Provide the (x, y) coordinate of the cell's center where the given text is located.  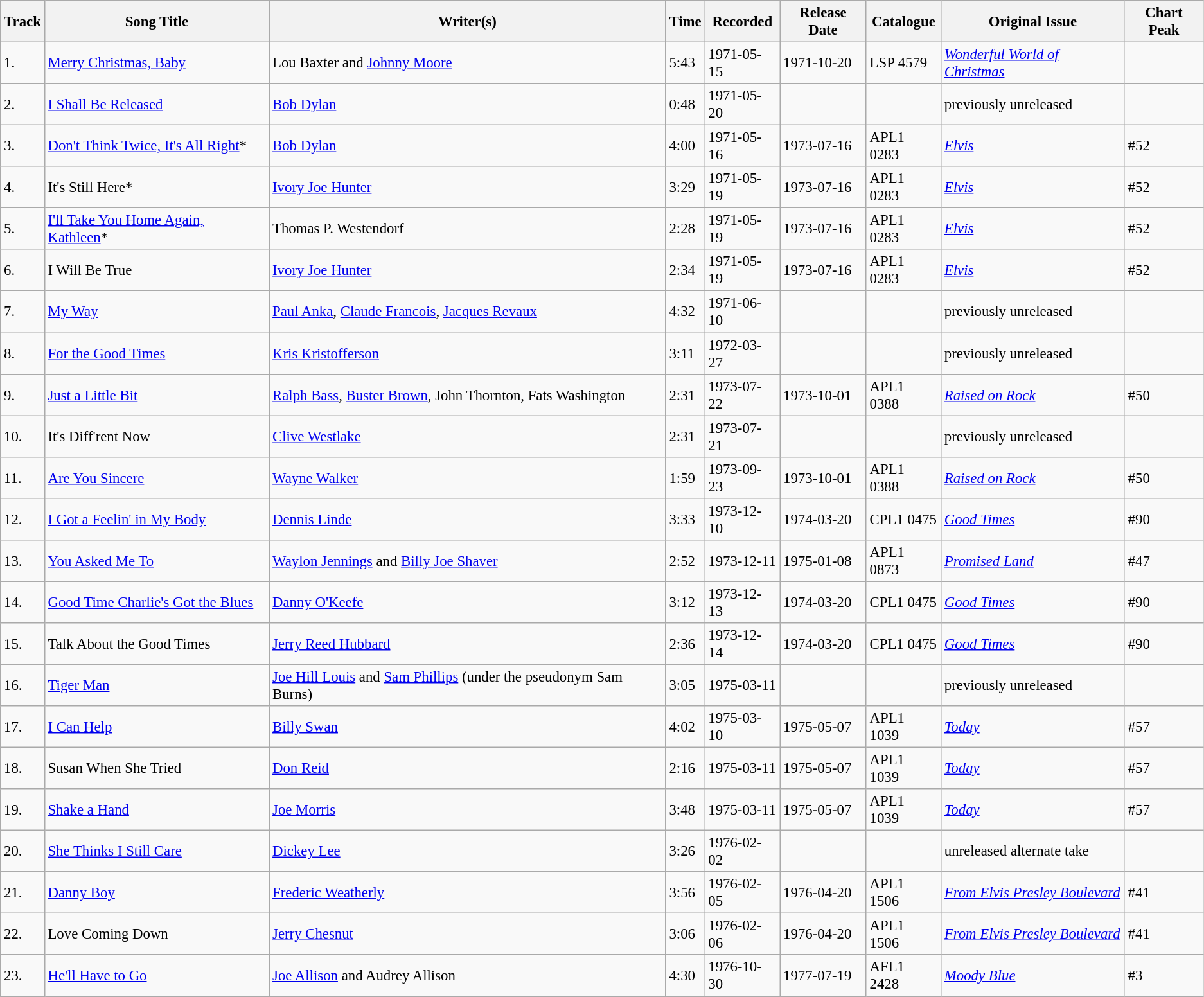
Kris Kristofferson (468, 353)
3:56 (685, 893)
Wonderful World of Christmas (1032, 63)
Dennis Linde (468, 519)
13. (22, 561)
Original Issue (1032, 22)
1975-03-10 (743, 727)
5. (22, 229)
4. (22, 188)
10. (22, 437)
1971-05-16 (743, 146)
2:34 (685, 270)
Thomas P. Westendorf (468, 229)
23. (22, 976)
12. (22, 519)
16. (22, 685)
Joe Allison and Audrey Allison (468, 976)
Love Coming Down (157, 934)
Good Time Charlie's Got the Blues (157, 603)
AFL1 2428 (903, 976)
5:43 (685, 63)
Joe Morris (468, 809)
4:32 (685, 312)
1976-02-06 (743, 934)
3:48 (685, 809)
Track (22, 22)
Catalogue (903, 22)
unreleased alternate take (1032, 852)
Susan When She Tried (157, 768)
1973-07-22 (743, 394)
I Can Help (157, 727)
21. (22, 893)
Don't Think Twice, It's All Right* (157, 146)
Jerry Chesnut (468, 934)
He'll Have to Go (157, 976)
Just a Little Bit (157, 394)
Time (685, 22)
4:00 (685, 146)
Are You Sincere (157, 478)
APL1 0873 (903, 561)
I Got a Feelin' in My Body (157, 519)
Frederic Weatherly (468, 893)
For the Good Times (157, 353)
22. (22, 934)
1973-12-10 (743, 519)
Billy Swan (468, 727)
I'll Take You Home Again, Kathleen* (157, 229)
Jerry Reed Hubbard (468, 644)
1977-07-19 (824, 976)
3:33 (685, 519)
1971-05-15 (743, 63)
1973-12-11 (743, 561)
2:16 (685, 768)
1. (22, 63)
Lou Baxter and Johnny Moore (468, 63)
17. (22, 727)
3:11 (685, 353)
Release Date (824, 22)
1:59 (685, 478)
11. (22, 478)
3. (22, 146)
1976-10-30 (743, 976)
3:06 (685, 934)
Ralph Bass, Buster Brown, John Thornton, Fats Washington (468, 394)
4:02 (685, 727)
Promised Land (1032, 561)
#3 (1164, 976)
Song Title (157, 22)
Clive Westlake (468, 437)
LSP 4579 (903, 63)
Recorded (743, 22)
2:36 (685, 644)
Chart Peak (1164, 22)
Moody Blue (1032, 976)
Tiger Man (157, 685)
0:48 (685, 104)
Writer(s) (468, 22)
8. (22, 353)
3:29 (685, 188)
#47 (1164, 561)
2. (22, 104)
19. (22, 809)
7. (22, 312)
Merry Christmas, Baby (157, 63)
2:52 (685, 561)
1971-10-20 (824, 63)
3:26 (685, 852)
1975-01-08 (824, 561)
She Thinks I Still Care (157, 852)
1971-06-10 (743, 312)
Talk About the Good Times (157, 644)
Paul Anka, Claude Francois, Jacques Revaux (468, 312)
You Asked Me To (157, 561)
14. (22, 603)
Waylon Jennings and Billy Joe Shaver (468, 561)
18. (22, 768)
1971-05-20 (743, 104)
My Way (157, 312)
Shake a Hand (157, 809)
I Will Be True (157, 270)
1973-07-21 (743, 437)
I Shall Be Released (157, 104)
Dickey Lee (468, 852)
1973-12-13 (743, 603)
Wayne Walker (468, 478)
20. (22, 852)
1976-02-05 (743, 893)
3:12 (685, 603)
Don Reid (468, 768)
1972-03-27 (743, 353)
15. (22, 644)
1973-12-14 (743, 644)
It's Still Here* (157, 188)
2:28 (685, 229)
Danny O'Keefe (468, 603)
It's Diff'rent Now (157, 437)
Danny Boy (157, 893)
4:30 (685, 976)
1976-02-02 (743, 852)
6. (22, 270)
1973-09-23 (743, 478)
3:05 (685, 685)
9. (22, 394)
Joe Hill Louis and Sam Phillips (under the pseudonym Sam Burns) (468, 685)
